Determine the (x, y) coordinate at the center of the cell enclosing the given text.  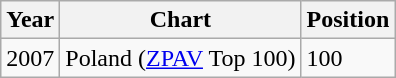
Chart (180, 20)
Position (348, 20)
100 (348, 58)
Year (30, 20)
2007 (30, 58)
Poland (ZPAV Top 100) (180, 58)
